Search for the cell housing the specified text and yield its [x, y] center coordinate. 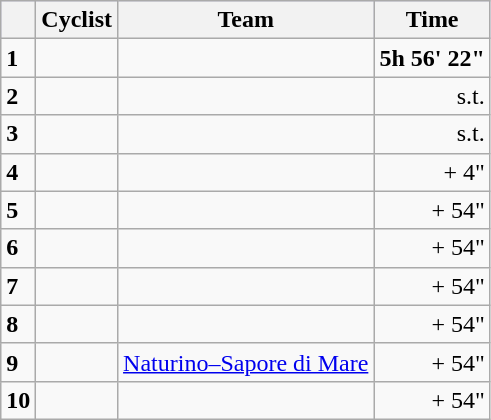
4 [18, 172]
8 [18, 324]
Time [432, 20]
+ 4" [432, 172]
2 [18, 96]
1 [18, 58]
3 [18, 134]
Naturino–Sapore di Mare [246, 362]
Team [246, 20]
9 [18, 362]
10 [18, 400]
7 [18, 286]
6 [18, 248]
5h 56' 22" [432, 58]
Cyclist [77, 20]
5 [18, 210]
